Scan for the cell matching the given text and deliver its [x, y] coordinate at center. 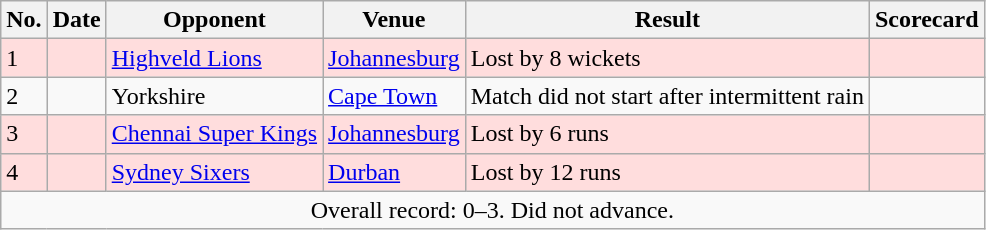
Cape Town [394, 96]
4 [24, 172]
Yorkshire [214, 96]
Overall record: 0–3. Did not advance. [492, 210]
No. [24, 20]
Match did not start after intermittent rain [667, 96]
Opponent [214, 20]
Date [76, 20]
Chennai Super Kings [214, 134]
Scorecard [926, 20]
Result [667, 20]
3 [24, 134]
Venue [394, 20]
Lost by 6 runs [667, 134]
Highveld Lions [214, 58]
Lost by 12 runs [667, 172]
Sydney Sixers [214, 172]
1 [24, 58]
Lost by 8 wickets [667, 58]
2 [24, 96]
Durban [394, 172]
